Find where the given text appears and provide that cell's center as [x, y] coordinate. 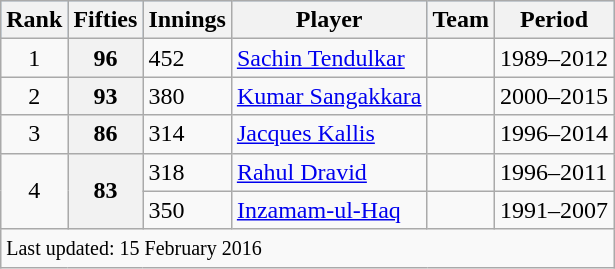
314 [187, 134]
Rank [34, 20]
Fifties [106, 20]
Player [329, 20]
2000–2015 [554, 96]
3 [34, 134]
Period [554, 20]
Kumar Sangakkara [329, 96]
86 [106, 134]
4 [34, 191]
1989–2012 [554, 58]
350 [187, 210]
452 [187, 58]
Jacques Kallis [329, 134]
Innings [187, 20]
318 [187, 172]
Inzamam-ul-Haq [329, 210]
1 [34, 58]
Last updated: 15 February 2016 [308, 248]
380 [187, 96]
96 [106, 58]
93 [106, 96]
2 [34, 96]
Sachin Tendulkar [329, 58]
1991–2007 [554, 210]
1996–2011 [554, 172]
Team [461, 20]
83 [106, 191]
1996–2014 [554, 134]
Rahul Dravid [329, 172]
